For the text-containing cell, return its midpoint in [x, y] coordinate format. 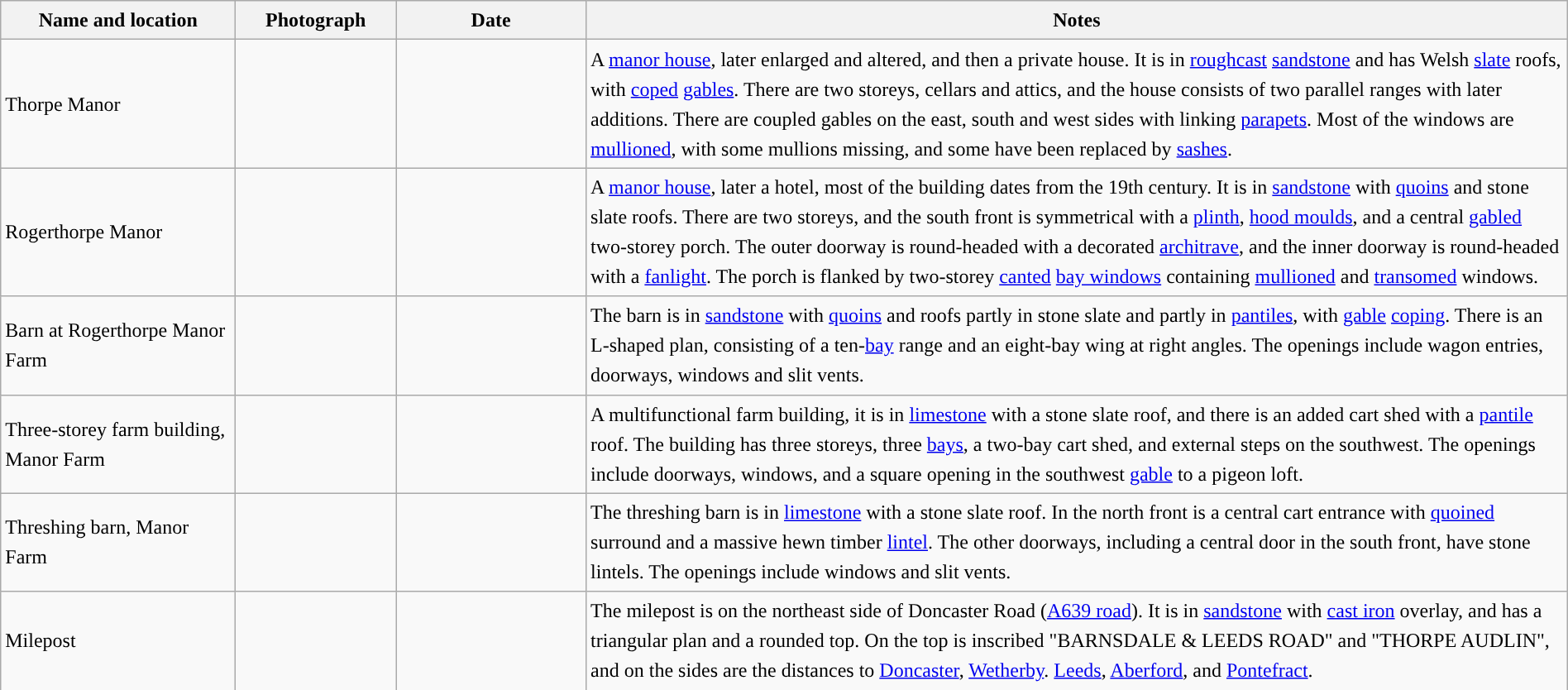
Rogerthorpe Manor [118, 232]
Thorpe Manor [118, 104]
Milepost [118, 640]
Name and location [118, 20]
Threshing barn, Manor Farm [118, 543]
Three-storey farm building, Manor Farm [118, 443]
Date [491, 20]
Photograph [316, 20]
Notes [1077, 20]
Barn at Rogerthorpe Manor Farm [118, 346]
